Search for the cell housing the specified text and yield its [x, y] center coordinate. 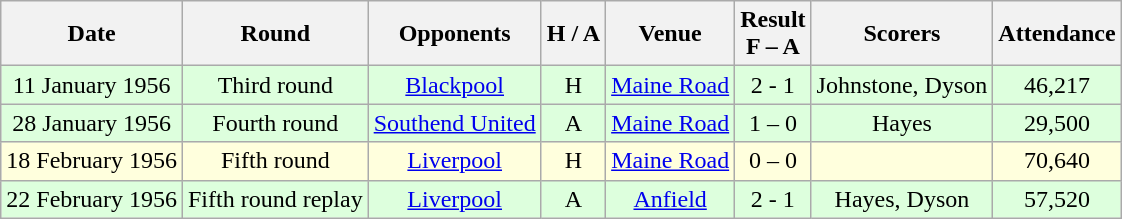
28 January 1956 [92, 123]
Date [92, 34]
Venue [670, 34]
46,217 [1057, 85]
Round [275, 34]
Anfield [670, 199]
1 – 0 [773, 123]
70,640 [1057, 161]
Attendance [1057, 34]
57,520 [1057, 199]
Fourth round [275, 123]
H / A [573, 34]
Scorers [902, 34]
Fifth round replay [275, 199]
29,500 [1057, 123]
Hayes, Dyson [902, 199]
Opponents [454, 34]
0 – 0 [773, 161]
11 January 1956 [92, 85]
Fifth round [275, 161]
Blackpool [454, 85]
Third round [275, 85]
Johnstone, Dyson [902, 85]
22 February 1956 [92, 199]
Hayes [902, 123]
18 February 1956 [92, 161]
ResultF – A [773, 34]
Southend United [454, 123]
